Pinpoint the cell where the given text exists, returning its (x, y) midpoint coordinate. 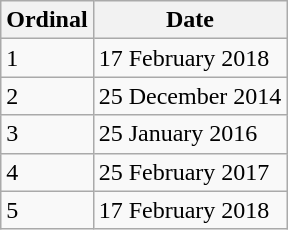
25 January 2016 (190, 134)
25 December 2014 (190, 96)
5 (47, 210)
2 (47, 96)
4 (47, 172)
Date (190, 20)
Ordinal (47, 20)
1 (47, 58)
3 (47, 134)
25 February 2017 (190, 172)
